Output the (x, y) coordinate of the center of the cell containing the given text.  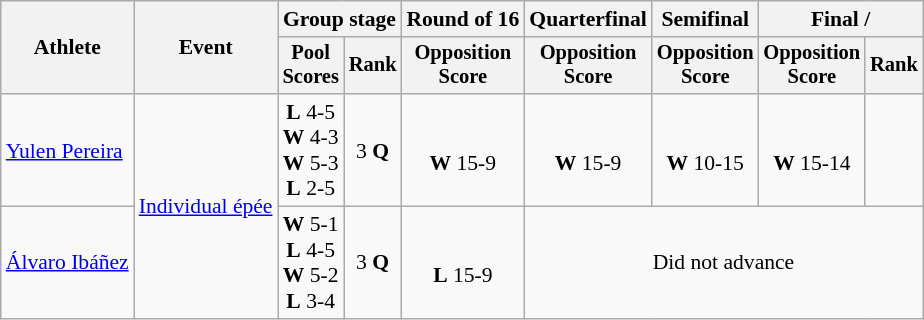
Semifinal (706, 19)
W 10-15 (706, 150)
W 5-1 L 4-5 W 5-2 L 3-4 (311, 263)
Individual épée (206, 206)
Yulen Pereira (68, 150)
PoolScores (311, 66)
L 15-9 (462, 263)
Group stage (340, 19)
W 15-14 (812, 150)
Round of 16 (462, 19)
Did not advance (723, 263)
Álvaro Ibáñez (68, 263)
Athlete (68, 48)
Quarterfinal (588, 19)
Event (206, 48)
Final / (841, 19)
L 4-5 W 4-3 W 5-3 L 2-5 (311, 150)
